Find where the given text appears and provide that cell's center as (x, y) coordinate. 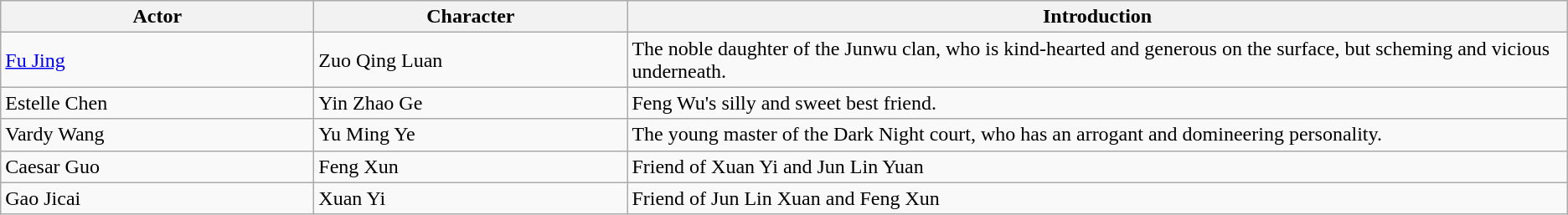
Feng Xun (471, 166)
Actor (157, 17)
Vardy Wang (157, 135)
Introduction (1097, 17)
Fu Jing (157, 60)
Yu Ming Ye (471, 135)
The young master of the Dark Night court, who has an arrogant and domineering personality. (1097, 135)
Yin Zhao Ge (471, 103)
Friend of Jun Lin Xuan and Feng Xun (1097, 198)
Character (471, 17)
Xuan Yi (471, 198)
Estelle Chen (157, 103)
Caesar Guo (157, 166)
Zuo Qing Luan (471, 60)
Friend of Xuan Yi and Jun Lin Yuan (1097, 166)
Feng Wu's silly and sweet best friend. (1097, 103)
Gao Jicai (157, 198)
The noble daughter of the Junwu clan, who is kind-hearted and generous on the surface, but scheming and vicious underneath. (1097, 60)
